Locate the cell with the specified text and output its [x, y] center coordinate. 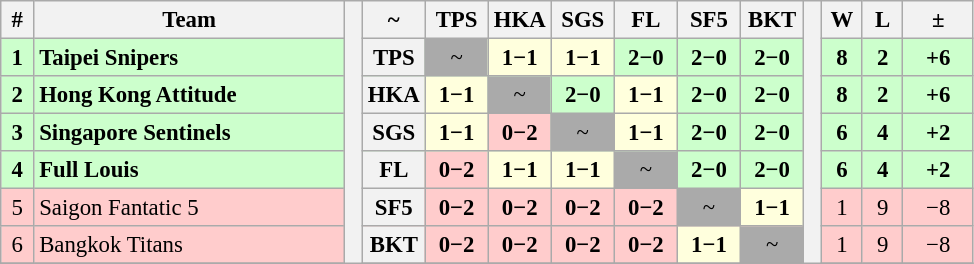
± [938, 20]
# [18, 20]
L [882, 20]
Singapore Sentinels [190, 133]
Team [190, 20]
3 [18, 133]
Taipei Snipers [190, 58]
5 [18, 208]
W [842, 20]
Hong Kong Attitude [190, 95]
Saigon Fantatic 5 [190, 208]
Full Louis [190, 170]
⁠⁠Bangkok Titans [190, 245]
